Pinpoint the cell where the given text exists, returning its (x, y) midpoint coordinate. 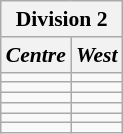
West (97, 55)
Division 2 (62, 19)
Centre (36, 55)
